From the cell containing the given text, extract its center point as [X, Y] coordinate. 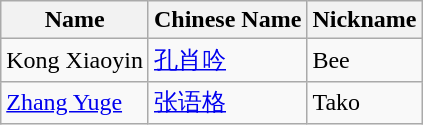
Bee [364, 60]
Name [75, 20]
Zhang Yuge [75, 102]
Nickname [364, 20]
Kong Xiaoyin [75, 60]
Chinese Name [227, 20]
Tako [364, 102]
张语格 [227, 102]
孔肖吟 [227, 60]
